Find where the given text appears and provide that cell's center as [X, Y] coordinate. 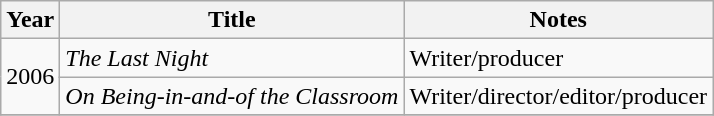
Writer/producer [558, 58]
Title [232, 20]
2006 [30, 77]
On Being-in-and-of the Classroom [232, 96]
Year [30, 20]
Writer/director/editor/producer [558, 96]
The Last Night [232, 58]
Notes [558, 20]
